Return [X, Y] of the center of cell containing provided text 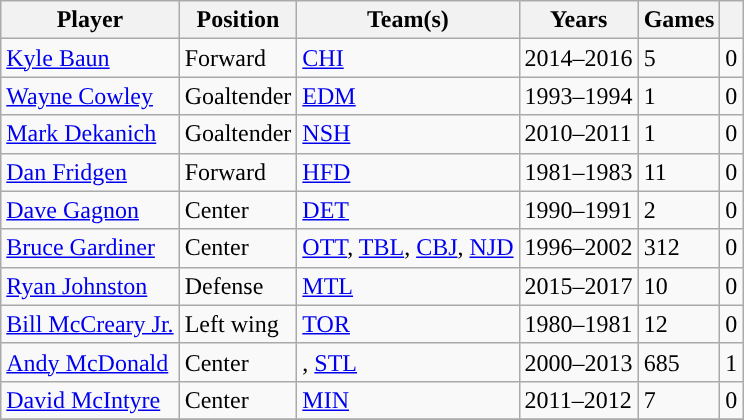
2000–2013 [578, 362]
2 [679, 210]
TOR [408, 324]
Kyle Baun [90, 58]
DET [408, 210]
2014–2016 [578, 58]
Team(s) [408, 20]
11 [679, 172]
Bill McCreary Jr. [90, 324]
Dave Gagnon [90, 210]
Bruce Gardiner [90, 248]
7 [679, 400]
312 [679, 248]
Wayne Cowley [90, 96]
Player [90, 20]
2011–2012 [578, 400]
1980–1981 [578, 324]
EDM [408, 96]
1996–2002 [578, 248]
1981–1983 [578, 172]
Andy McDonald [90, 362]
David McIntyre [90, 400]
1993–1994 [578, 96]
12 [679, 324]
2010–2011 [578, 134]
10 [679, 286]
MIN [408, 400]
5 [679, 58]
Years [578, 20]
, STL [408, 362]
685 [679, 362]
Left wing [238, 324]
Mark Dekanich [90, 134]
Defense [238, 286]
NSH [408, 134]
Position [238, 20]
Ryan Johnston [90, 286]
HFD [408, 172]
CHI [408, 58]
2015–2017 [578, 286]
Dan Fridgen [90, 172]
1990–1991 [578, 210]
Games [679, 20]
MTL [408, 286]
OTT, TBL, CBJ, NJD [408, 248]
